Find where the given text appears and provide that cell's center as [x, y] coordinate. 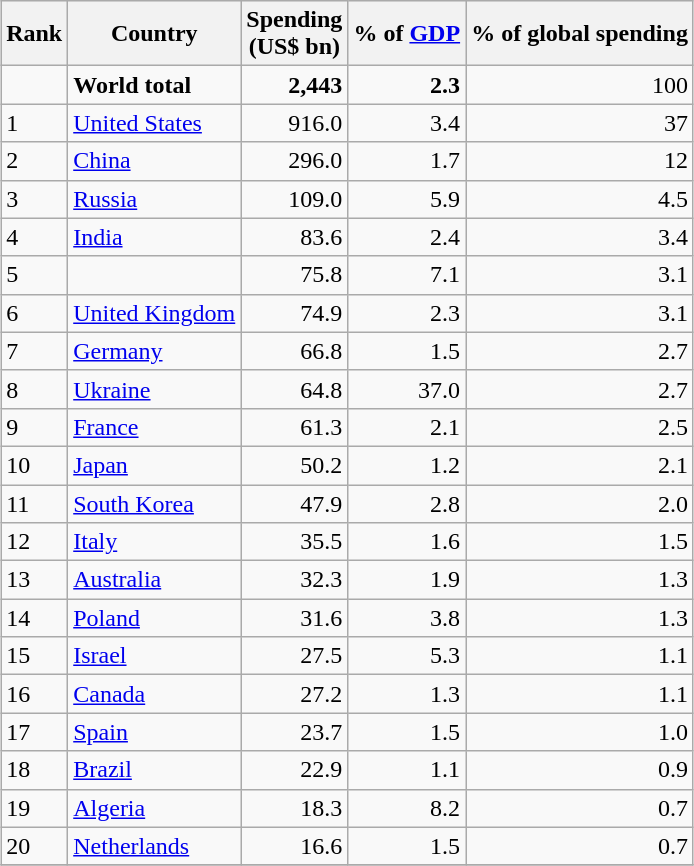
916.0 [294, 123]
20 [34, 846]
23.7 [294, 732]
1.2 [407, 465]
4 [34, 237]
Russia [154, 199]
2,443 [294, 85]
1.6 [407, 542]
17 [34, 732]
5.3 [407, 656]
5 [34, 275]
Spending (US$ bn) [294, 34]
China [154, 161]
47.9 [294, 503]
% of global spending [580, 34]
27.2 [294, 694]
18 [34, 770]
1.7 [407, 161]
2.5 [580, 427]
Japan [154, 465]
7 [34, 351]
World total [154, 85]
64.8 [294, 389]
31.6 [294, 618]
India [154, 237]
United Kingdom [154, 313]
5.9 [407, 199]
South Korea [154, 503]
0.9 [580, 770]
16 [34, 694]
% of GDP [407, 34]
2.8 [407, 503]
61.3 [294, 427]
2.0 [580, 503]
11 [34, 503]
1 [34, 123]
Germany [154, 351]
Italy [154, 542]
74.9 [294, 313]
United States [154, 123]
66.8 [294, 351]
16.6 [294, 846]
6 [34, 313]
Australia [154, 580]
15 [34, 656]
37.0 [407, 389]
Netherlands [154, 846]
Poland [154, 618]
3.8 [407, 618]
Rank [34, 34]
296.0 [294, 161]
32.3 [294, 580]
13 [34, 580]
35.5 [294, 542]
Algeria [154, 808]
1.9 [407, 580]
9 [34, 427]
14 [34, 618]
Israel [154, 656]
27.5 [294, 656]
100 [580, 85]
4.5 [580, 199]
19 [34, 808]
Brazil [154, 770]
Spain [154, 732]
75.8 [294, 275]
7.1 [407, 275]
Ukraine [154, 389]
10 [34, 465]
Canada [154, 694]
18.3 [294, 808]
2.4 [407, 237]
109.0 [294, 199]
2 [34, 161]
22.9 [294, 770]
3 [34, 199]
37 [580, 123]
50.2 [294, 465]
8 [34, 389]
83.6 [294, 237]
France [154, 427]
Country [154, 34]
8.2 [407, 808]
1.0 [580, 732]
